Determine the (X, Y) coordinate at the center of the cell enclosing the given text.  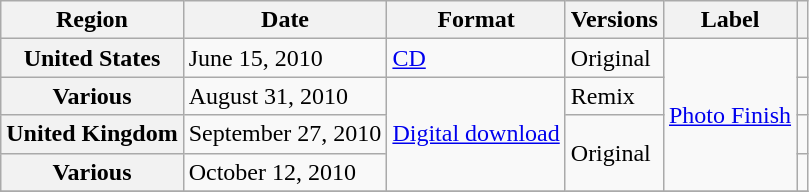
Remix (614, 96)
Format (476, 20)
Photo Finish (730, 115)
Date (285, 20)
October 12, 2010 (285, 172)
Label (730, 20)
June 15, 2010 (285, 58)
Region (92, 20)
CD (476, 58)
United Kingdom (92, 134)
September 27, 2010 (285, 134)
Versions (614, 20)
United States (92, 58)
August 31, 2010 (285, 96)
Digital download (476, 134)
